Determine the (X, Y) coordinate at the center of the cell enclosing the given text.  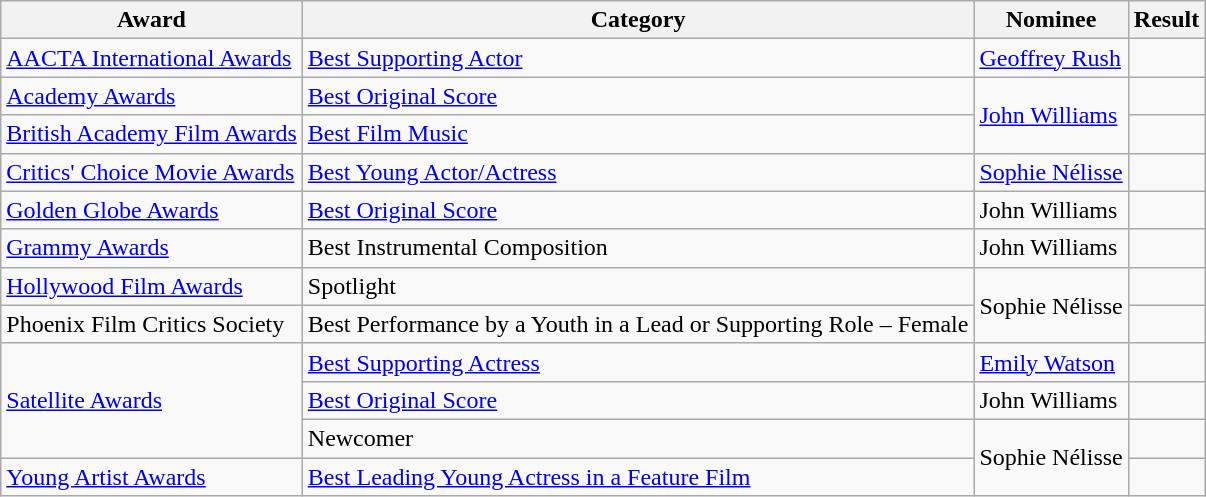
AACTA International Awards (152, 58)
British Academy Film Awards (152, 134)
Geoffrey Rush (1051, 58)
Grammy Awards (152, 248)
Critics' Choice Movie Awards (152, 172)
Best Leading Young Actress in a Feature Film (638, 477)
Best Supporting Actor (638, 58)
Best Film Music (638, 134)
Young Artist Awards (152, 477)
Category (638, 20)
Academy Awards (152, 96)
Satellite Awards (152, 400)
Result (1166, 20)
Spotlight (638, 286)
Best Instrumental Composition (638, 248)
Best Young Actor/Actress (638, 172)
Hollywood Film Awards (152, 286)
Emily Watson (1051, 362)
Best Supporting Actress (638, 362)
Nominee (1051, 20)
Golden Globe Awards (152, 210)
Award (152, 20)
Phoenix Film Critics Society (152, 324)
Newcomer (638, 438)
Best Performance by a Youth in a Lead or Supporting Role – Female (638, 324)
